Locate the cell with the specified text and output its (x, y) center coordinate. 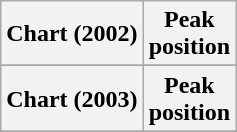
Chart (2003) (72, 98)
Chart (2002) (72, 34)
